Find where the given text appears and provide that cell's center as [X, Y] coordinate. 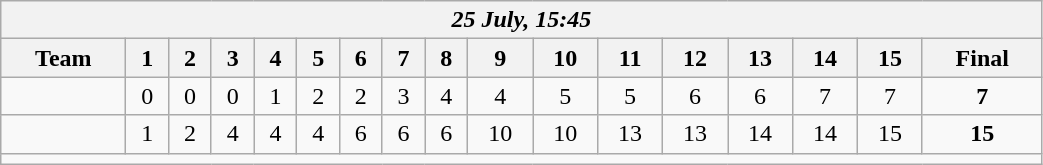
Team [64, 58]
11 [630, 58]
8 [446, 58]
12 [696, 58]
25 July, 15:45 [522, 20]
9 [500, 58]
Final [982, 58]
